Scan for the cell matching the given text and deliver its (X, Y) coordinate at center. 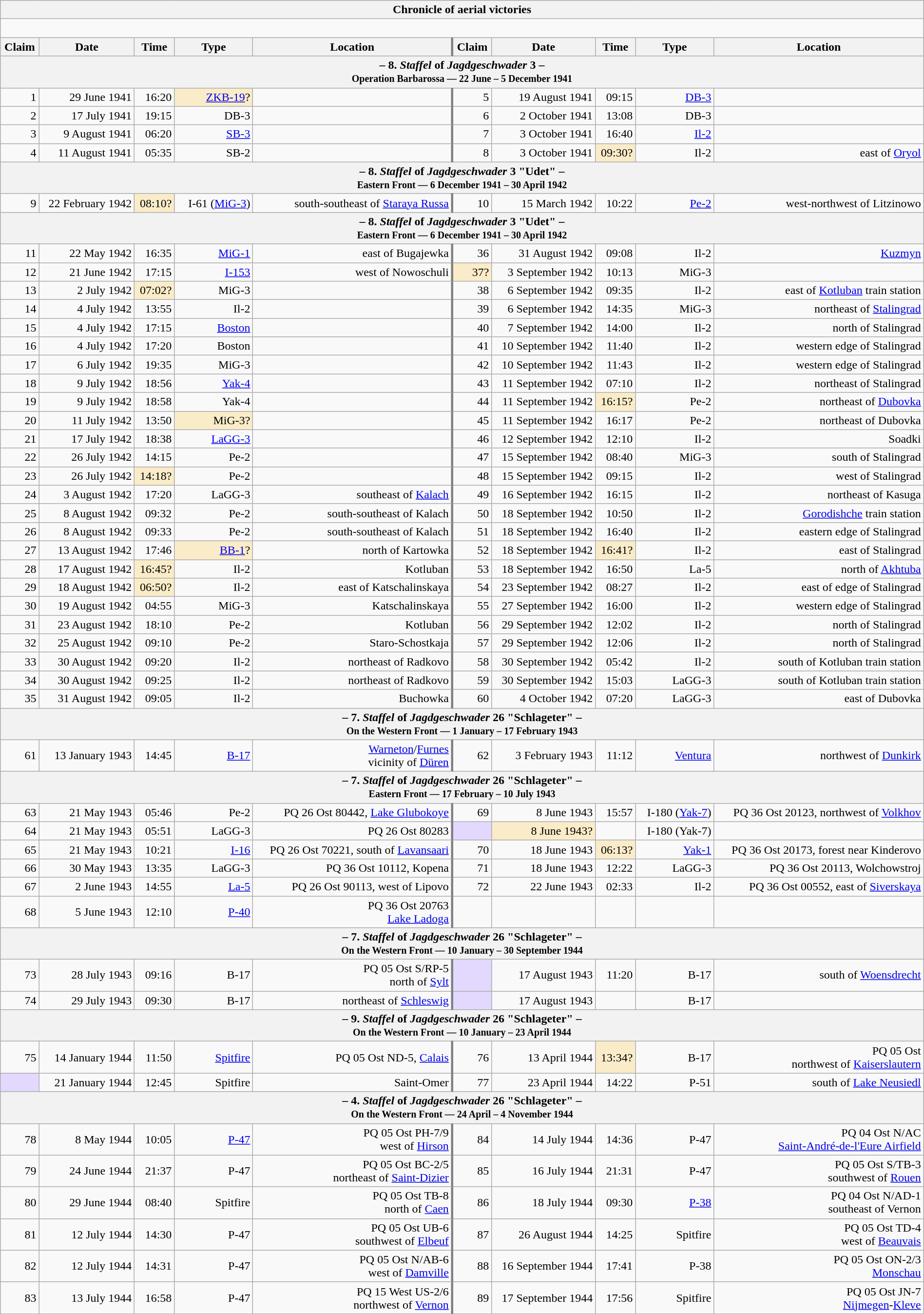
82 (19, 1266)
11:50 (154, 1057)
13 April 1944 (544, 1057)
P-51 (674, 1082)
37? (472, 272)
Chronicle of aerial victories (462, 10)
PQ 05 Ost ON-2/3Monschau (819, 1266)
17:46 (154, 550)
02:33 (616, 886)
Ventura (674, 756)
20 (19, 420)
7 September 1942 (544, 328)
60 (472, 699)
15:03 (616, 680)
– 7. Staffel of Jagdgeschwader 26 "Schlageter" –On the Western Front — 10 January – 30 September 1944 (462, 944)
16:50 (616, 569)
13:08 (616, 116)
32 (19, 643)
PQ 05 Ost UB-6southwest of Elbeuf (353, 1235)
PQ 05 Ost TD-4west of Beauvais (819, 1235)
44 (472, 402)
47 (472, 457)
65 (19, 849)
Soadki (819, 439)
29 (19, 588)
13 January 1943 (87, 756)
74 (19, 1000)
south of Lake Neusiedl (819, 1082)
south of Woensdrecht (819, 975)
75 (19, 1057)
56 (472, 625)
29 June 1944 (87, 1202)
67 (19, 886)
east of Dubovka (819, 699)
09:16 (154, 975)
17:56 (616, 1298)
15 March 1942 (544, 203)
06:50? (154, 588)
14:25 (616, 1235)
29 July 1943 (87, 1000)
29 June 1941 (87, 97)
11 August 1941 (87, 153)
16:15? (616, 402)
14 July 1944 (544, 1139)
PQ 26 Ost 80442, Lake Glubokoye (353, 812)
09:35 (616, 291)
58 (472, 662)
8 May 1944 (87, 1139)
16 September 1944 (544, 1266)
64 (19, 831)
26 August 1944 (544, 1235)
11 July 1942 (87, 420)
81 (19, 1235)
22 June 1943 (544, 886)
Kuzmyn (819, 253)
Staro-Schostkaja (353, 643)
I-61 (MiG-3) (213, 203)
17 July 1941 (87, 116)
27 September 1942 (544, 606)
14:00 (616, 328)
34 (19, 680)
83 (19, 1298)
31 (19, 625)
39 (472, 309)
25 August 1942 (87, 643)
21:37 (154, 1171)
30 May 1943 (87, 868)
4 (19, 153)
7 (472, 134)
5 (472, 97)
13 (19, 291)
41 (472, 346)
77 (472, 1082)
66 (19, 868)
12:45 (154, 1082)
52 (472, 550)
east of Stalingrad (819, 550)
10:21 (154, 849)
14:15 (154, 457)
16:45? (154, 569)
16 September 1942 (544, 494)
17 July 1942 (87, 439)
06:13? (616, 849)
10:13 (616, 272)
09:25 (154, 680)
PQ 05 Ost TB-8north of Caen (353, 1202)
PQ 36 Ost 20113, Wolchowstroj (819, 868)
13 August 1942 (87, 550)
28 (19, 569)
46 (472, 439)
17 (19, 365)
24 June 1944 (87, 1171)
78 (19, 1139)
PQ 36 Ost 00552, east of Siverskaya (819, 886)
16:00 (616, 606)
09:32 (154, 513)
16:41? (616, 550)
Katschalinskaya (353, 606)
north of Kartowka (353, 550)
11:20 (616, 975)
87 (472, 1235)
PQ 36 Ost 20123, northwest of Volkhov (819, 812)
15:57 (616, 812)
10:05 (154, 1139)
northwest of Dunkirk (819, 756)
23 August 1942 (87, 625)
18 (19, 383)
43 (472, 383)
14:22 (616, 1082)
16 (19, 346)
8 (472, 153)
16 July 1944 (544, 1171)
07:02? (154, 291)
69 (472, 812)
11:40 (616, 346)
south of Stalingrad (819, 457)
06:20 (154, 134)
61 (19, 756)
Saint-Omer (353, 1082)
14:45 (154, 756)
PQ 05 Ost S/TB-3 southwest of Rouen (819, 1171)
16:15 (616, 494)
23 September 1942 (544, 588)
12:02 (616, 625)
6 July 1942 (87, 365)
08:27 (616, 588)
– 7. Staffel of Jagdgeschwader 26 "Schlageter" –Eastern Front — 17 February – 10 July 1943 (462, 787)
33 (19, 662)
09:10 (154, 643)
21:31 (616, 1171)
PQ 05 Ost JN-7Nijmegen-Kleve (819, 1298)
18:38 (154, 439)
3 (19, 134)
MiG-3? (213, 420)
PQ 05 Ost BC-2/5 northeast of Saint-Dizier (353, 1171)
west-northwest of Litzinowo (819, 203)
east of edge of Stalingrad (819, 588)
22 May 1942 (87, 253)
62 (472, 756)
12 (19, 272)
19:35 (154, 365)
05:51 (154, 831)
10:22 (616, 203)
51 (472, 531)
19 August 1941 (544, 97)
38 (472, 291)
72 (472, 886)
88 (472, 1266)
17:41 (616, 1266)
89 (472, 1298)
79 (19, 1171)
PQ 05 Ost S/RP-5north of Sylt (353, 975)
04:55 (154, 606)
09:33 (154, 531)
12 September 1942 (544, 439)
84 (472, 1139)
north of Akhtuba (819, 569)
PQ 26 Ost 70221, south of Lavansaari (353, 849)
14:55 (154, 886)
northeast of Kasuga (819, 494)
26 (19, 531)
25 (19, 513)
PQ 04 Ost N/AD-1 southeast of Vernon (819, 1202)
8 June 1943 (544, 812)
PQ 05 Ost N/AB-6west of Damville (353, 1266)
21 (19, 439)
12:22 (616, 868)
PQ 26 Ost 80283 (353, 831)
4 October 1942 (544, 699)
85 (472, 1171)
PQ 36 Ost 20763Lake Ladoga (353, 912)
I-16 (213, 849)
P-40 (213, 912)
07:20 (616, 699)
16:35 (154, 253)
55 (472, 606)
21 June 1942 (87, 272)
I-153 (213, 272)
05:46 (154, 812)
9 (19, 203)
8 June 1943? (544, 831)
BB-1? (213, 550)
53 (472, 569)
PQ 04 Ost N/ACSaint-André-de-l'Eure Airfield (819, 1139)
40 (472, 328)
22 February 1942 (87, 203)
3 August 1942 (87, 494)
Gorodishche train station (819, 513)
73 (19, 975)
42 (472, 365)
49 (472, 494)
3 September 1942 (544, 272)
19 August 1942 (87, 606)
23 April 1944 (544, 1082)
16:20 (154, 97)
35 (19, 699)
14:18? (154, 476)
PQ 36 Ost 10112, Kopena (353, 868)
07:10 (616, 383)
36 (472, 253)
15 (19, 328)
54 (472, 588)
27 (19, 550)
16:58 (154, 1298)
2 June 1943 (87, 886)
48 (472, 476)
– 4. Staffel of Jagdgeschwader 26 "Schlageter" –On the Western Front — 24 April – 4 November 1944 (462, 1108)
2 October 1941 (544, 116)
50 (472, 513)
13 July 1944 (87, 1298)
13:55 (154, 309)
24 (19, 494)
SB-3 (213, 134)
PQ 05 Ost PH-7/9west of Hirson (353, 1139)
71 (472, 868)
17 August 1942 (87, 569)
05:35 (154, 153)
west of Nowoschuli (353, 272)
76 (472, 1057)
PQ 15 West US-2/6northwest of Vernon (353, 1298)
09:08 (616, 253)
19:15 (154, 116)
2 July 1942 (87, 291)
14:36 (616, 1139)
63 (19, 812)
– 8. Staffel of Jagdgeschwader 3 –Operation Barbarossa — 22 June – 5 December 1941 (462, 72)
18:58 (154, 402)
11:12 (616, 756)
09:05 (154, 699)
13:34? (616, 1057)
14:30 (154, 1235)
11 (19, 253)
80 (19, 1202)
Buchowka (353, 699)
PQ 26 Ost 90113, west of Lipovo (353, 886)
68 (19, 912)
MiG-1 (213, 253)
Warneton/Furnesvicinity of Düren (353, 756)
30 (19, 606)
northeast of Schleswig (353, 1000)
09:30? (616, 153)
10:50 (616, 513)
14 January 1944 (87, 1057)
13:50 (154, 420)
59 (472, 680)
west of Stalingrad (819, 476)
– 9. Staffel of Jagdgeschwader 26 "Schlageter" –On the Western Front — 10 January – 23 April 1944 (462, 1026)
14:31 (154, 1266)
east of Katschalinskaya (353, 588)
east of Oryol (819, 153)
57 (472, 643)
05:42 (616, 662)
13:35 (154, 868)
south-southeast of Staraya Russa (353, 203)
9 August 1941 (87, 134)
6 (472, 116)
PQ 36 Ost 20173, forest near Kinderovo (819, 849)
east of Kotluban train station (819, 291)
22 (19, 457)
86 (472, 1202)
28 July 1943 (87, 975)
23 (19, 476)
eastern edge of Stalingrad (819, 531)
5 June 1943 (87, 912)
70 (472, 849)
SB-2 (213, 153)
1 (19, 97)
18 July 1944 (544, 1202)
2 (19, 116)
21 January 1944 (87, 1082)
18:56 (154, 383)
14 (19, 309)
east of Bugajewka (353, 253)
08:10? (154, 203)
PQ 05 Ostnorthwest of Kaiserslautern (819, 1057)
18:10 (154, 625)
14:35 (616, 309)
11:43 (616, 365)
12:06 (616, 643)
10 (472, 203)
19 (19, 402)
ZKB-19? (213, 97)
16:17 (616, 420)
southeast of Kalach (353, 494)
18 August 1942 (87, 588)
– 7. Staffel of Jagdgeschwader 26 "Schlageter" –On the Western Front — 1 January – 17 February 1943 (462, 724)
PQ 05 Ost ND-5, Calais (353, 1057)
09:20 (154, 662)
45 (472, 420)
17 September 1944 (544, 1298)
3 February 1943 (544, 756)
Yak-1 (674, 849)
